For the text-containing cell, return its midpoint in (x, y) coordinate format. 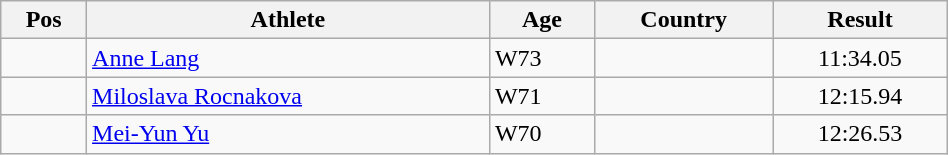
12:26.53 (860, 134)
Mei-Yun Yu (288, 134)
Age (542, 20)
W70 (542, 134)
Pos (44, 20)
11:34.05 (860, 58)
Country (684, 20)
Result (860, 20)
W71 (542, 96)
W73 (542, 58)
Athlete (288, 20)
12:15.94 (860, 96)
Miloslava Rocnakova (288, 96)
Anne Lang (288, 58)
